Scan for the cell matching the given text and deliver its (x, y) coordinate at center. 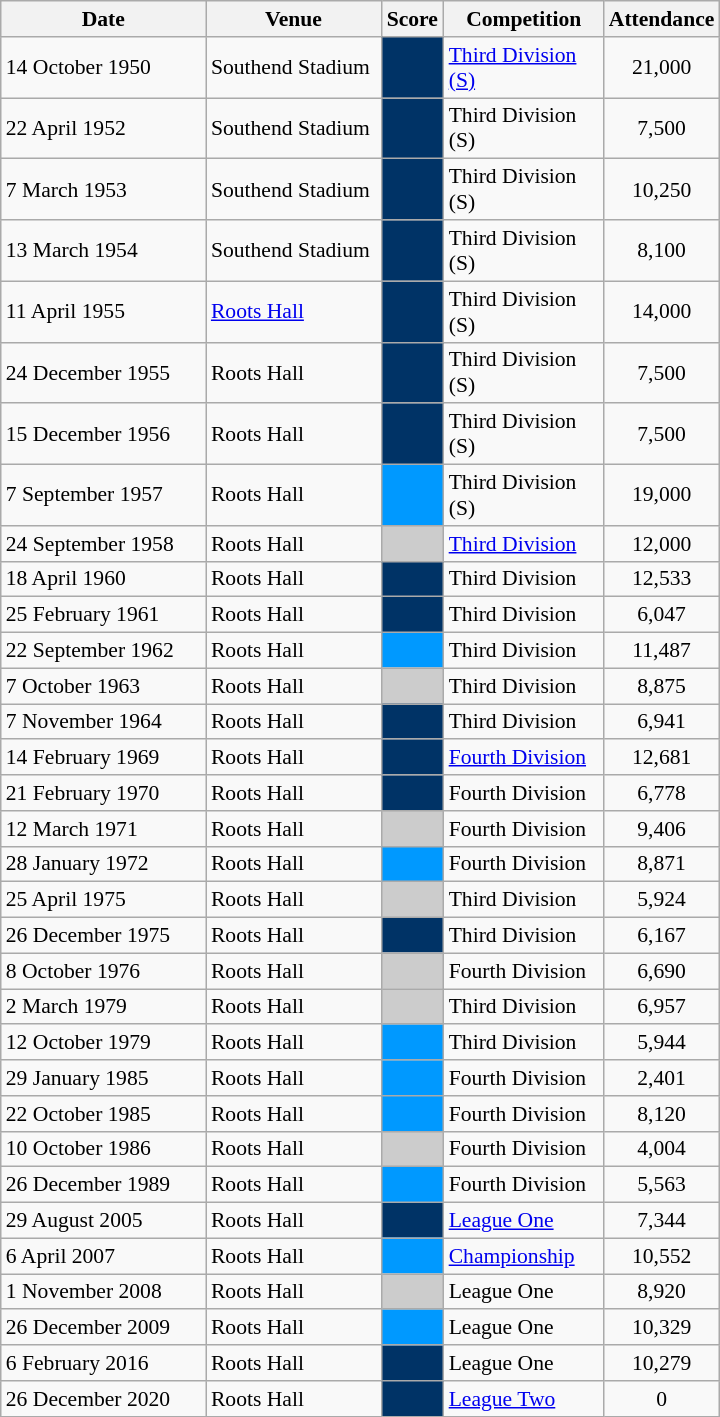
7,344 (662, 1221)
4,004 (662, 1149)
12,533 (662, 579)
2 March 1979 (104, 1007)
5,924 (662, 900)
9,406 (662, 829)
22 October 1985 (104, 1114)
14 February 1969 (104, 758)
0 (662, 1399)
7 October 1963 (104, 686)
29 January 1985 (104, 1078)
7 September 1957 (104, 496)
8,120 (662, 1114)
Championship (524, 1256)
12 October 1979 (104, 1043)
6,167 (662, 936)
12 March 1971 (104, 829)
10,329 (662, 1328)
26 December 1989 (104, 1185)
12,681 (662, 758)
6,690 (662, 971)
6,047 (662, 615)
29 August 2005 (104, 1221)
8,875 (662, 686)
6,941 (662, 722)
8,871 (662, 864)
6 April 2007 (104, 1256)
10,552 (662, 1256)
10 October 1986 (104, 1149)
14,000 (662, 312)
5,944 (662, 1043)
6 February 2016 (104, 1363)
12,000 (662, 544)
11 April 1955 (104, 312)
8,920 (662, 1292)
League Two (524, 1399)
26 December 2009 (104, 1328)
19,000 (662, 496)
1 November 2008 (104, 1292)
26 December 2020 (104, 1399)
7 March 1953 (104, 190)
11,487 (662, 651)
26 December 1975 (104, 936)
5,563 (662, 1185)
8 October 1976 (104, 971)
2,401 (662, 1078)
25 February 1961 (104, 615)
24 December 1955 (104, 372)
28 January 1972 (104, 864)
Attendance (662, 19)
8,100 (662, 250)
21,000 (662, 68)
15 December 1956 (104, 434)
Score (412, 19)
22 September 1962 (104, 651)
6,957 (662, 1007)
Competition (524, 19)
21 February 1970 (104, 793)
6,778 (662, 793)
13 March 1954 (104, 250)
18 April 1960 (104, 579)
Date (104, 19)
25 April 1975 (104, 900)
Venue (294, 19)
10,250 (662, 190)
7 November 1964 (104, 722)
10,279 (662, 1363)
14 October 1950 (104, 68)
22 April 1952 (104, 128)
24 September 1958 (104, 544)
